Detect which cell encompasses the target text, then output its (X, Y) center coordinate. 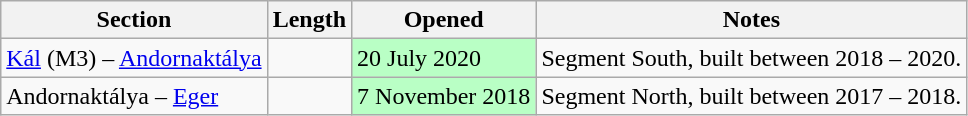
Segment North, built between 2017 – 2018. (752, 96)
20 July 2020 (444, 58)
Section (134, 20)
Andornaktálya – Eger (134, 96)
Notes (752, 20)
7 November 2018 (444, 96)
Segment South, built between 2018 – 2020. (752, 58)
Opened (444, 20)
Length (309, 20)
Kál (M3) – Andornaktálya (134, 58)
